Identify which cell holds the provided text, then report its (X, Y) central coordinate. 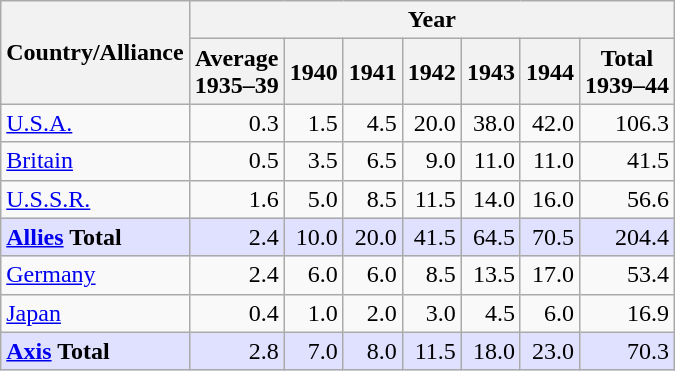
56.6 (628, 199)
8.0 (372, 351)
3.5 (314, 161)
2.8 (236, 351)
U.S.A. (95, 123)
0.4 (236, 313)
14.0 (490, 199)
9.0 (432, 161)
Allies Total (95, 237)
5.0 (314, 199)
64.5 (490, 237)
Country/Alliance (95, 52)
Germany (95, 275)
1.0 (314, 313)
70.5 (550, 237)
1942 (432, 72)
1.5 (314, 123)
7.0 (314, 351)
Japan (95, 313)
6.5 (372, 161)
23.0 (550, 351)
70.3 (628, 351)
Britain (95, 161)
16.0 (550, 199)
53.4 (628, 275)
3.0 (432, 313)
1.6 (236, 199)
17.0 (550, 275)
1944 (550, 72)
16.9 (628, 313)
18.0 (490, 351)
Axis Total (95, 351)
Year (432, 20)
0.5 (236, 161)
204.4 (628, 237)
2.0 (372, 313)
0.3 (236, 123)
106.3 (628, 123)
Total1939–44 (628, 72)
1940 (314, 72)
U.S.S.R. (95, 199)
42.0 (550, 123)
10.0 (314, 237)
Average1935–39 (236, 72)
1941 (372, 72)
1943 (490, 72)
38.0 (490, 123)
13.5 (490, 275)
